For the text-containing cell, return its midpoint in [X, Y] coordinate format. 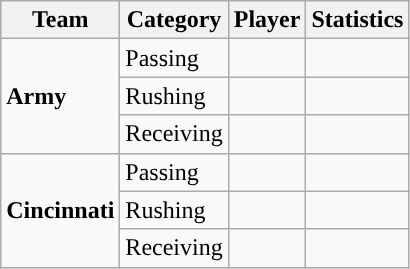
Team [60, 20]
Army [60, 96]
Cincinnati [60, 210]
Category [174, 20]
Statistics [358, 20]
Player [267, 20]
